For the text-containing cell, return its midpoint in [x, y] coordinate format. 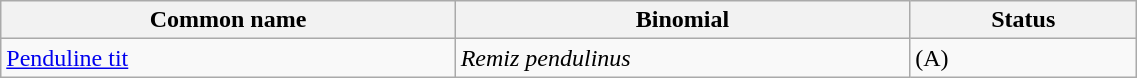
Status [1024, 20]
(A) [1024, 58]
Penduline tit [228, 58]
Remiz pendulinus [682, 58]
Binomial [682, 20]
Common name [228, 20]
